Return (X, Y) of the center of cell containing provided text 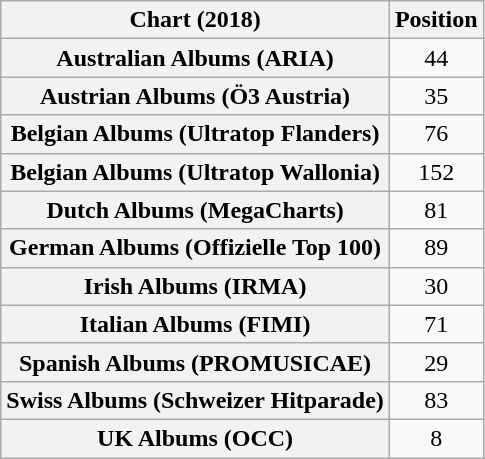
Austrian Albums (Ö3 Austria) (196, 96)
Chart (2018) (196, 20)
89 (436, 248)
71 (436, 324)
Dutch Albums (MegaCharts) (196, 210)
Spanish Albums (PROMUSICAE) (196, 362)
Belgian Albums (Ultratop Wallonia) (196, 172)
44 (436, 58)
Swiss Albums (Schweizer Hitparade) (196, 400)
76 (436, 134)
Position (436, 20)
83 (436, 400)
152 (436, 172)
8 (436, 438)
29 (436, 362)
UK Albums (OCC) (196, 438)
Belgian Albums (Ultratop Flanders) (196, 134)
35 (436, 96)
German Albums (Offizielle Top 100) (196, 248)
30 (436, 286)
81 (436, 210)
Irish Albums (IRMA) (196, 286)
Italian Albums (FIMI) (196, 324)
Australian Albums (ARIA) (196, 58)
